Output the [X, Y] coordinate of the center of the cell containing the given text.  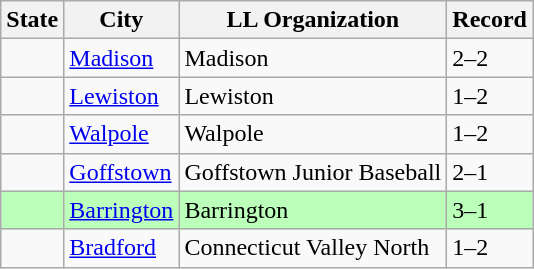
Goffstown [122, 172]
2–2 [490, 58]
3–1 [490, 210]
Bradford [122, 248]
State [32, 20]
City [122, 20]
LL Organization [313, 20]
2–1 [490, 172]
Goffstown Junior Baseball [313, 172]
Connecticut Valley North [313, 248]
Record [490, 20]
